Search for the cell housing the specified text and yield its (x, y) center coordinate. 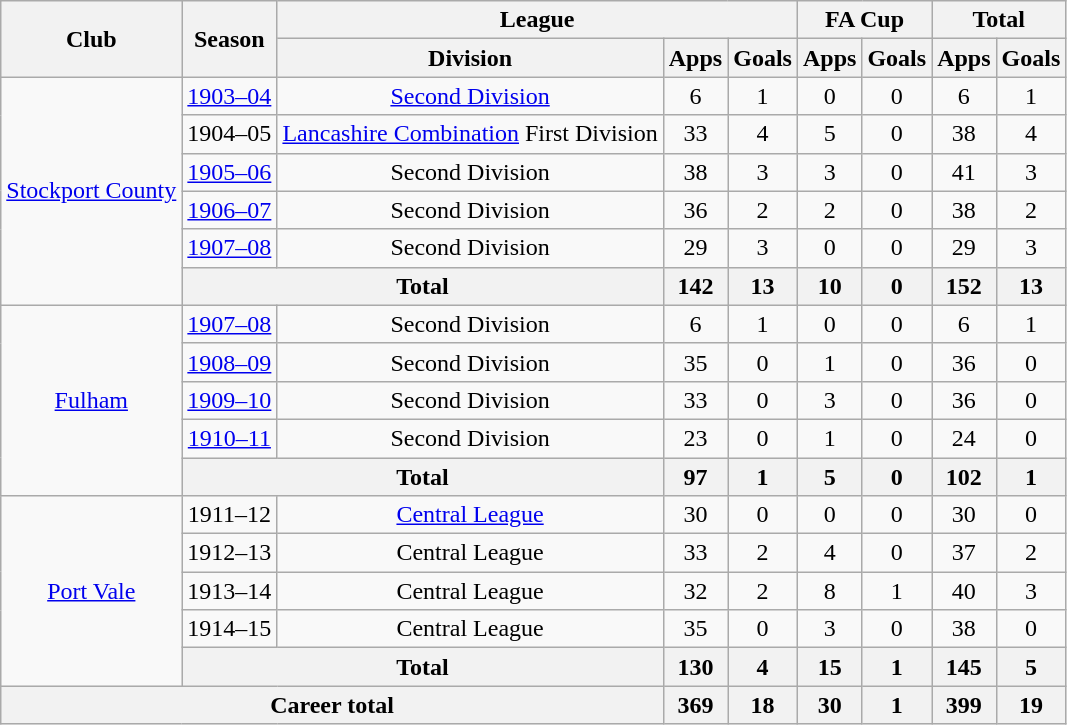
130 (695, 667)
152 (964, 286)
19 (1031, 705)
23 (695, 438)
FA Cup (864, 20)
8 (829, 591)
Stockport County (92, 191)
1911–12 (230, 515)
399 (964, 705)
Season (230, 39)
Club (92, 39)
Lancashire Combination First Division (470, 134)
32 (695, 591)
1906–07 (230, 210)
145 (964, 667)
15 (829, 667)
10 (829, 286)
1914–15 (230, 629)
Career total (332, 705)
18 (763, 705)
1913–14 (230, 591)
1910–11 (230, 438)
142 (695, 286)
1904–05 (230, 134)
24 (964, 438)
Port Vale (92, 591)
1912–13 (230, 553)
1908–09 (230, 362)
41 (964, 172)
37 (964, 553)
Division (470, 58)
1905–06 (230, 172)
League (538, 20)
369 (695, 705)
1909–10 (230, 400)
102 (964, 477)
Fulham (92, 400)
97 (695, 477)
40 (964, 591)
1903–04 (230, 96)
